Find where the given text appears and provide that cell's center as [x, y] coordinate. 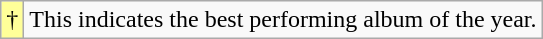
† [12, 20]
This indicates the best performing album of the year. [283, 20]
